Locate the cell with the specified text and output its (x, y) center coordinate. 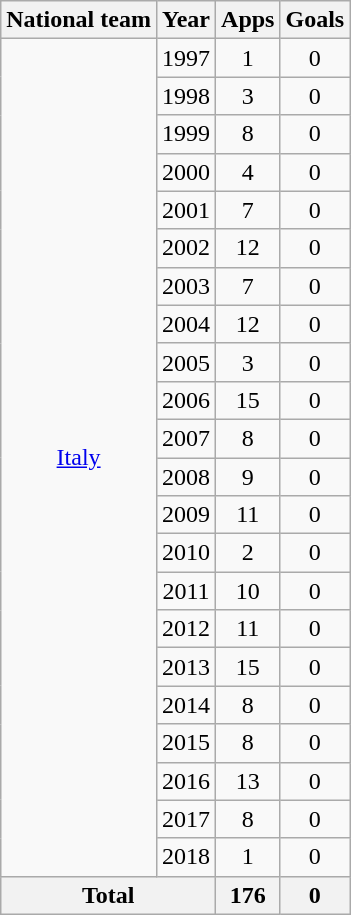
1998 (186, 96)
2 (248, 553)
2008 (186, 477)
2014 (186, 705)
2017 (186, 819)
2016 (186, 781)
2009 (186, 515)
2013 (186, 667)
2011 (186, 591)
2007 (186, 438)
2006 (186, 400)
2000 (186, 172)
Year (186, 20)
10 (248, 591)
National team (79, 20)
2005 (186, 362)
2004 (186, 324)
2003 (186, 286)
Goals (315, 20)
Italy (79, 458)
2015 (186, 743)
1997 (186, 58)
Total (108, 895)
2012 (186, 629)
Apps (248, 20)
176 (248, 895)
4 (248, 172)
2018 (186, 857)
2002 (186, 248)
2001 (186, 210)
13 (248, 781)
1999 (186, 134)
2010 (186, 553)
9 (248, 477)
